Provide the (x, y) coordinate of the cell's center where the given text is located.  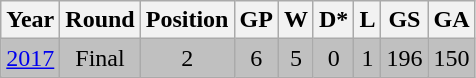
150 (452, 58)
GA (452, 20)
D* (333, 20)
Year (30, 20)
Round (100, 20)
GS (404, 20)
5 (296, 58)
6 (256, 58)
1 (368, 58)
196 (404, 58)
2 (187, 58)
W (296, 20)
0 (333, 58)
L (368, 20)
2017 (30, 58)
GP (256, 20)
Position (187, 20)
Final (100, 58)
